Scan for the cell matching the given text and deliver its [x, y] coordinate at center. 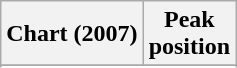
Peakposition [189, 34]
Chart (2007) [72, 34]
